Locate the cell with the specified text and output its (X, Y) center coordinate. 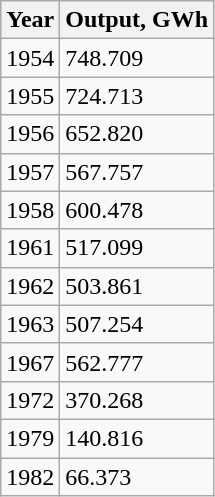
1956 (30, 134)
503.861 (137, 286)
370.268 (137, 400)
1967 (30, 362)
1972 (30, 400)
562.777 (137, 362)
1982 (30, 477)
66.373 (137, 477)
1958 (30, 210)
1962 (30, 286)
652.820 (137, 134)
1957 (30, 172)
Year (30, 20)
1979 (30, 438)
567.757 (137, 172)
1961 (30, 248)
600.478 (137, 210)
1954 (30, 58)
748.709 (137, 58)
Output, GWh (137, 20)
724.713 (137, 96)
507.254 (137, 324)
1955 (30, 96)
1963 (30, 324)
517.099 (137, 248)
140.816 (137, 438)
